For the text-containing cell, return its midpoint in [X, Y] coordinate format. 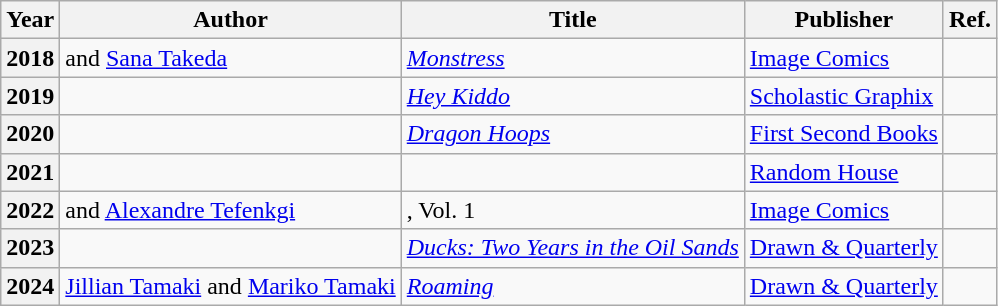
2022 [30, 210]
2019 [30, 96]
and Sana Takeda [230, 58]
2023 [30, 248]
2020 [30, 134]
and Alexandre Tefenkgi [230, 210]
Roaming [572, 286]
Year [30, 20]
2024 [30, 286]
Jillian Tamaki and Mariko Tamaki [230, 286]
2018 [30, 58]
Hey Kiddo [572, 96]
Monstress [572, 58]
Publisher [844, 20]
, Vol. 1 [572, 210]
Scholastic Graphix [844, 96]
2021 [30, 172]
Title [572, 20]
Ducks: Two Years in the Oil Sands [572, 248]
Dragon Hoops [572, 134]
Random House [844, 172]
First Second Books [844, 134]
Ref. [970, 20]
Author [230, 20]
